For the text-containing cell, return its midpoint in [X, Y] coordinate format. 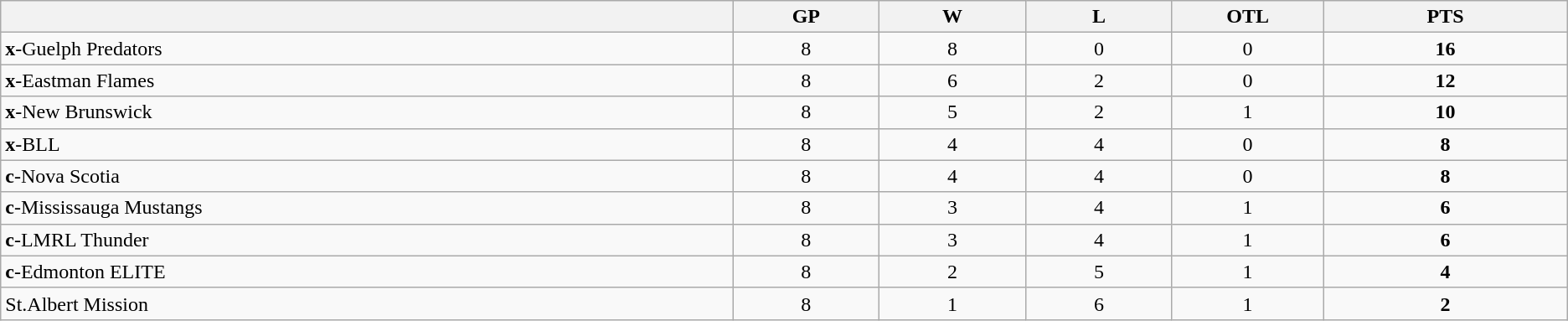
PTS [1446, 17]
x-Eastman Flames [367, 80]
10 [1446, 112]
OTL [1247, 17]
12 [1446, 80]
GP [806, 17]
x-BLL [367, 144]
16 [1446, 49]
L [1099, 17]
c-Nova Scotia [367, 176]
c-LMRL Thunder [367, 240]
x-Guelph Predators [367, 49]
c-Mississauga Mustangs [367, 208]
c-Edmonton ELITE [367, 272]
W [953, 17]
x-New Brunswick [367, 112]
St.Albert Mission [367, 303]
